Extract the [X, Y] coordinate from the center of the cell holding the provided text.  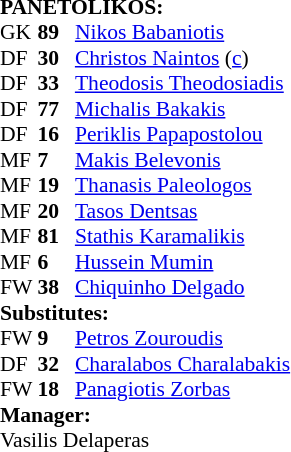
Thanasis Paleologos [182, 185]
Chiquinho Delgado [182, 287]
Theodosis Theodosiadis [182, 83]
Periklis Papapostolou [182, 135]
16 [56, 135]
18 [56, 389]
6 [56, 262]
81 [56, 237]
Michalis Bakakis [182, 109]
9 [56, 339]
33 [56, 83]
7 [56, 160]
20 [56, 211]
38 [56, 287]
Manager: [145, 415]
89 [56, 33]
Makis Belevonis [182, 160]
Tasos Dentsas [182, 211]
Stathis Karamalikis [182, 237]
Charalabos Charalabakis [182, 364]
Hussein Mumin [182, 262]
19 [56, 185]
GK [19, 33]
Petros Zouroudis [182, 339]
Panagiotis Zorbas [182, 389]
77 [56, 109]
30 [56, 58]
Christos Naintos (c) [182, 58]
Substitutes: [145, 313]
Nikos Babaniotis [182, 33]
32 [56, 364]
